Detect which cell encompasses the target text, then output its [x, y] center coordinate. 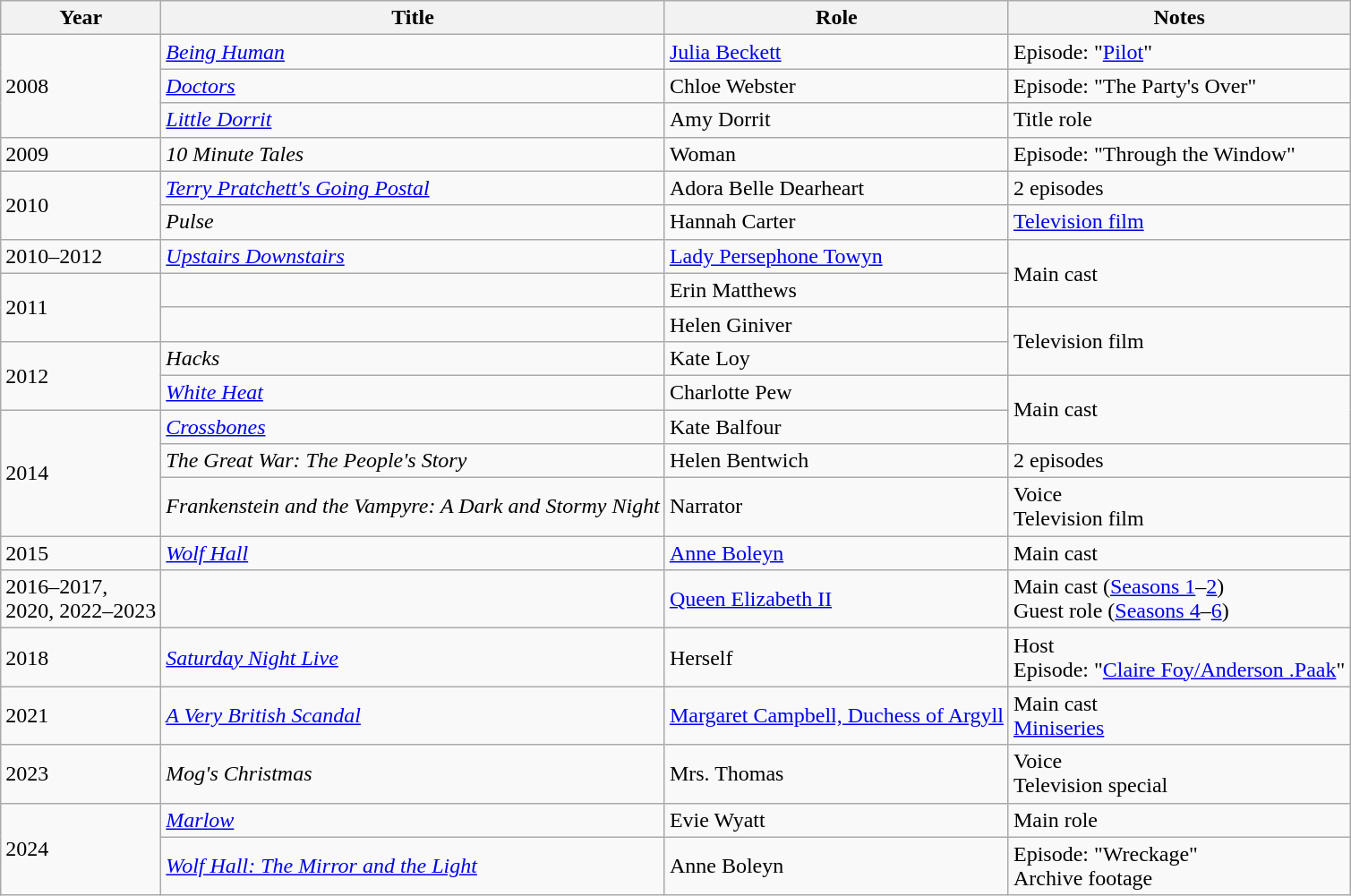
Pulse [414, 222]
Title role [1178, 120]
Amy Dorrit [836, 120]
Crossbones [414, 427]
Hacks [414, 358]
Mrs. Thomas [836, 773]
2008 [81, 86]
Erin Matthews [836, 290]
Saturday Night Live [414, 657]
Chloe Webster [836, 86]
2009 [81, 154]
Evie Wyatt [836, 820]
2010 [81, 205]
Title [414, 18]
Hannah Carter [836, 222]
2011 [81, 307]
Episode: "The Party's Over" [1178, 86]
A Very British Scandal [414, 716]
HostEpisode: "Claire Foy/Anderson .Paak" [1178, 657]
2024 [81, 849]
Helen Bentwich [836, 461]
Mog's Christmas [414, 773]
2010–2012 [81, 256]
Episode: "Pilot" [1178, 52]
10 Minute Tales [414, 154]
Lady Persephone Towyn [836, 256]
Helen Giniver [836, 324]
Kate Loy [836, 358]
2012 [81, 375]
Adora Belle Dearheart [836, 188]
Main role [1178, 820]
Episode: "Wreckage"Archive footage [1178, 866]
Charlotte Pew [836, 392]
Doctors [414, 86]
2016–2017,2020, 2022–2023 [81, 600]
2023 [81, 773]
2018 [81, 657]
Woman [836, 154]
Queen Elizabeth II [836, 600]
Wolf Hall: The Mirror and the Light [414, 866]
The Great War: The People's Story [414, 461]
Role [836, 18]
Upstairs Downstairs [414, 256]
Kate Balfour [836, 427]
2021 [81, 716]
VoiceTelevision film [1178, 507]
White Heat [414, 392]
2015 [81, 553]
Main cast (Seasons 1–2)Guest role (Seasons 4–6) [1178, 600]
VoiceTelevision special [1178, 773]
Year [81, 18]
Notes [1178, 18]
Julia Beckett [836, 52]
Episode: "Through the Window" [1178, 154]
Main castMiniseries [1178, 716]
Narrator [836, 507]
Marlow [414, 820]
Margaret Campbell, Duchess of Argyll [836, 716]
2014 [81, 473]
Wolf Hall [414, 553]
Little Dorrit [414, 120]
Herself [836, 657]
Being Human [414, 52]
Frankenstein and the Vampyre: A Dark and Stormy Night [414, 507]
Terry Pratchett's Going Postal [414, 188]
